Return (x, y) of the center of cell containing provided text 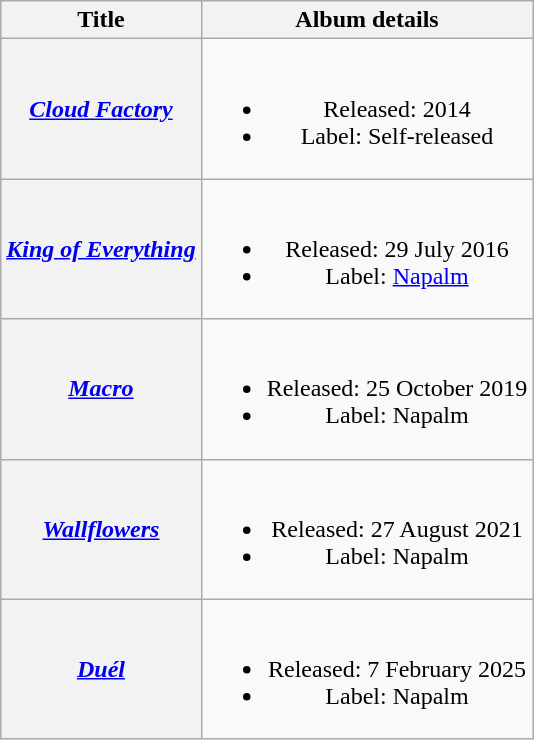
Released: 29 July 2016Label: Napalm (367, 249)
Wallflowers (101, 529)
Released: 25 October 2019Label: Napalm (367, 389)
Cloud Factory (101, 109)
Duél (101, 669)
King of Everything (101, 249)
Album details (367, 20)
Title (101, 20)
Released: 2014Label: Self-released (367, 109)
Released: 7 February 2025Label: Napalm (367, 669)
Released: 27 August 2021Label: Napalm (367, 529)
Macro (101, 389)
